Determine the (X, Y) coordinate at the center of the cell enclosing the given text.  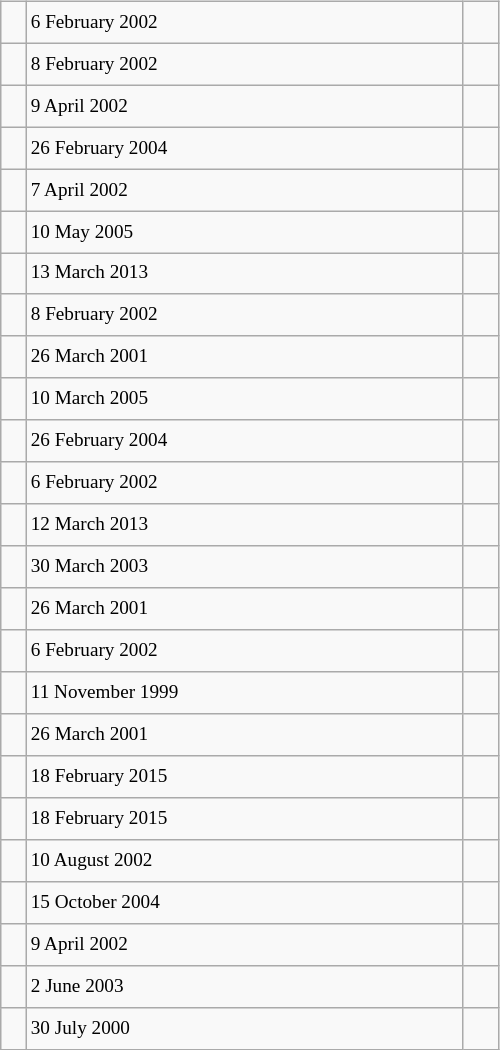
30 July 2000 (244, 1028)
10 March 2005 (244, 399)
10 August 2002 (244, 861)
7 April 2002 (244, 190)
12 March 2013 (244, 525)
10 May 2005 (244, 232)
2 June 2003 (244, 986)
13 March 2013 (244, 274)
30 March 2003 (244, 567)
11 November 1999 (244, 693)
15 October 2004 (244, 902)
